Return (X, Y) of the center of cell containing provided text 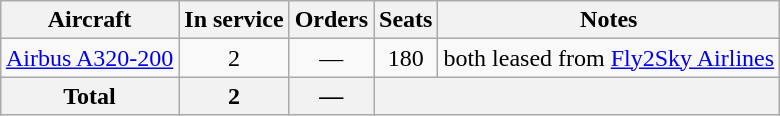
Notes (609, 20)
Airbus A320-200 (89, 58)
Orders (331, 20)
Seats (406, 20)
both leased from Fly2Sky Airlines (609, 58)
Aircraft (89, 20)
Total (89, 96)
In service (234, 20)
180 (406, 58)
